Determine the (X, Y) coordinate at the center of the cell enclosing the given text.  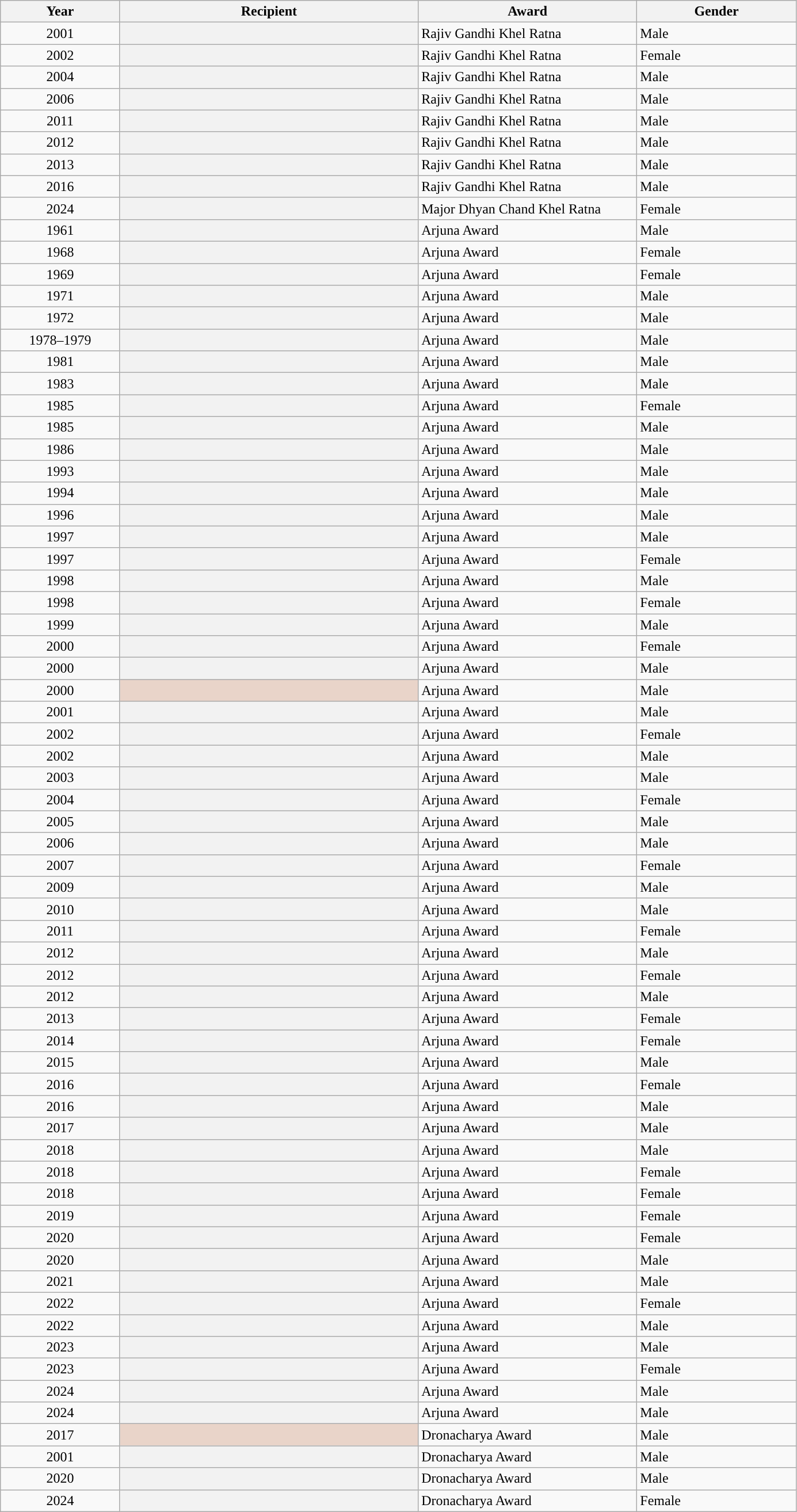
1993 (60, 471)
Major Dhyan Chand Khel Ratna (528, 208)
1968 (60, 252)
2014 (60, 1041)
Award (528, 12)
Year (60, 12)
2015 (60, 1063)
1986 (60, 449)
1972 (60, 318)
1981 (60, 362)
1994 (60, 493)
2003 (60, 778)
1961 (60, 230)
2005 (60, 822)
2009 (60, 887)
1996 (60, 515)
2007 (60, 865)
1971 (60, 296)
1983 (60, 384)
1999 (60, 624)
1978–1979 (60, 340)
2010 (60, 909)
2021 (60, 1281)
Gender (717, 12)
2019 (60, 1216)
1969 (60, 274)
Recipient (269, 12)
